Output the (X, Y) coordinate of the center of the cell containing the given text.  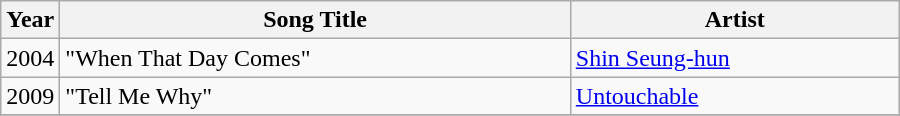
"When That Day Comes" (315, 58)
Song Title (315, 20)
"Tell Me Why" (315, 96)
2004 (30, 58)
Untouchable (734, 96)
Shin Seung-hun (734, 58)
Artist (734, 20)
Year (30, 20)
2009 (30, 96)
